Capture the cell that displays the provided text and extract its (X, Y) central coordinate. 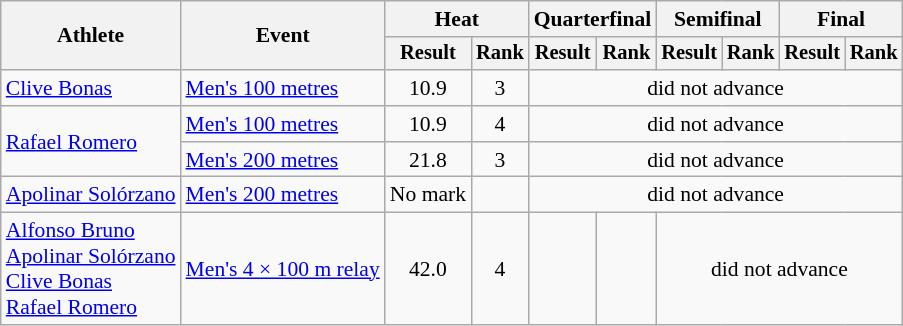
Rafael Romero (91, 142)
Men's 4 × 100 m relay (283, 269)
Athlete (91, 36)
Apolinar Solórzano (91, 195)
21.8 (428, 160)
Final (840, 19)
Clive Bonas (91, 88)
Event (283, 36)
42.0 (428, 269)
Alfonso BrunoApolinar SolórzanoClive BonasRafael Romero (91, 269)
No mark (428, 195)
Semifinal (718, 19)
Heat (457, 19)
Quarterfinal (593, 19)
